For the text-containing cell, return its midpoint in (x, y) coordinate format. 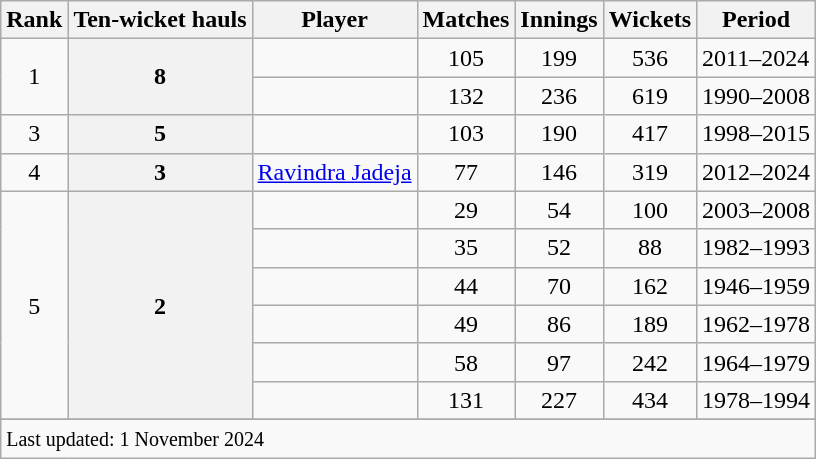
Ten-wicket hauls (160, 20)
77 (466, 172)
131 (466, 400)
236 (559, 96)
Period (756, 20)
190 (559, 134)
35 (466, 248)
1982–1993 (756, 248)
88 (650, 248)
536 (650, 58)
Innings (559, 20)
132 (466, 96)
2011–2024 (756, 58)
52 (559, 248)
2012–2024 (756, 172)
Ravindra Jadeja (334, 172)
1964–1979 (756, 362)
319 (650, 172)
Matches (466, 20)
49 (466, 324)
4 (34, 172)
1962–1978 (756, 324)
Last updated: 1 November 2024 (408, 438)
1 (34, 77)
227 (559, 400)
619 (650, 96)
2003–2008 (756, 210)
97 (559, 362)
434 (650, 400)
86 (559, 324)
58 (466, 362)
146 (559, 172)
Rank (34, 20)
105 (466, 58)
417 (650, 134)
1946–1959 (756, 286)
29 (466, 210)
1990–2008 (756, 96)
199 (559, 58)
70 (559, 286)
Wickets (650, 20)
1998–2015 (756, 134)
242 (650, 362)
189 (650, 324)
54 (559, 210)
44 (466, 286)
Player (334, 20)
1978–1994 (756, 400)
2 (160, 305)
8 (160, 77)
162 (650, 286)
103 (466, 134)
100 (650, 210)
